Provide the (x, y) coordinate of the cell's center where the given text is located.  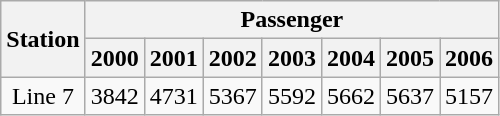
4731 (174, 96)
2003 (292, 58)
5662 (350, 96)
Line 7 (43, 96)
5592 (292, 96)
2002 (232, 58)
2005 (410, 58)
Station (43, 39)
2000 (114, 58)
2004 (350, 58)
2001 (174, 58)
5367 (232, 96)
Passenger (292, 20)
3842 (114, 96)
5637 (410, 96)
2006 (470, 58)
5157 (470, 96)
